Find where the given text appears and provide that cell's center as (X, Y) coordinate. 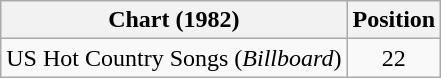
Chart (1982) (174, 20)
Position (394, 20)
US Hot Country Songs (Billboard) (174, 58)
22 (394, 58)
